Scan for the cell matching the given text and deliver its [x, y] coordinate at center. 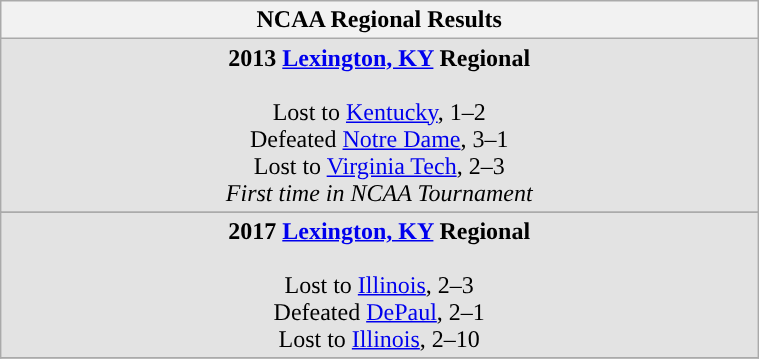
2017 Lexington, KY RegionalLost to Illinois, 2–3 Defeated DePaul, 2–1 Lost to Illinois, 2–10 [380, 285]
NCAA Regional Results [380, 20]
2013 Lexington, KY RegionalLost to Kentucky, 1–2 Defeated Notre Dame, 3–1 Lost to Virginia Tech, 2–3 First time in NCAA Tournament [380, 126]
